Pinpoint the cell where the given text exists, returning its (X, Y) midpoint coordinate. 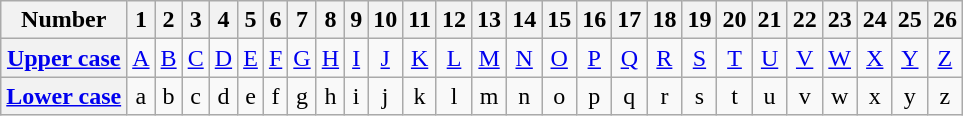
z (944, 96)
P (594, 58)
15 (560, 20)
W (840, 58)
p (594, 96)
24 (874, 20)
9 (356, 20)
13 (490, 20)
25 (910, 20)
2 (168, 20)
M (490, 58)
Lower case (64, 96)
q (630, 96)
f (275, 96)
23 (840, 20)
j (386, 96)
4 (223, 20)
v (804, 96)
U (770, 58)
1 (141, 20)
d (223, 96)
u (770, 96)
V (804, 58)
D (223, 58)
S (700, 58)
N (524, 58)
14 (524, 20)
17 (630, 20)
l (454, 96)
h (330, 96)
11 (420, 20)
E (251, 58)
e (251, 96)
10 (386, 20)
12 (454, 20)
Z (944, 58)
g (302, 96)
F (275, 58)
r (664, 96)
H (330, 58)
a (141, 96)
7 (302, 20)
5 (251, 20)
B (168, 58)
Upper case (64, 58)
t (734, 96)
s (700, 96)
21 (770, 20)
b (168, 96)
20 (734, 20)
C (196, 58)
3 (196, 20)
o (560, 96)
i (356, 96)
18 (664, 20)
16 (594, 20)
J (386, 58)
X (874, 58)
L (454, 58)
k (420, 96)
w (840, 96)
R (664, 58)
26 (944, 20)
8 (330, 20)
22 (804, 20)
x (874, 96)
O (560, 58)
I (356, 58)
n (524, 96)
Number (64, 20)
T (734, 58)
m (490, 96)
y (910, 96)
Y (910, 58)
K (420, 58)
6 (275, 20)
19 (700, 20)
A (141, 58)
Q (630, 58)
c (196, 96)
G (302, 58)
